Return [X, Y] of the center of cell containing provided text 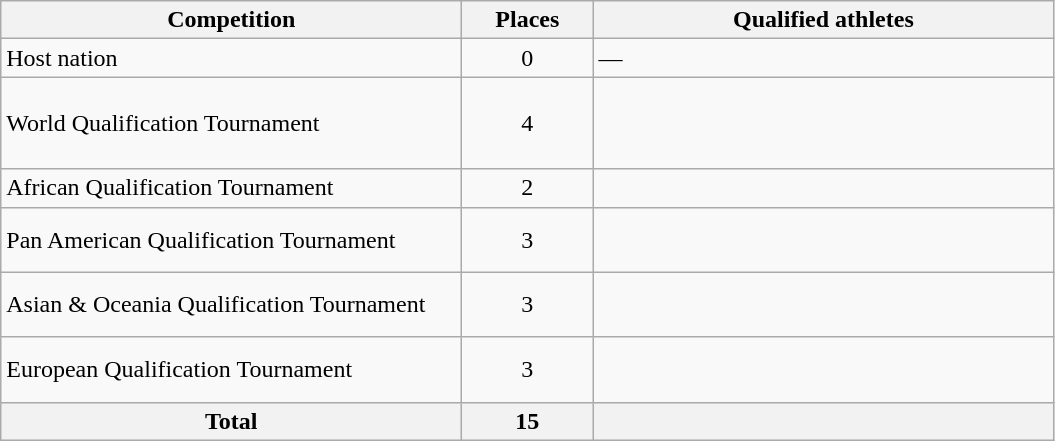
— [824, 58]
World Qualification Tournament [232, 123]
Places [528, 20]
Pan American Qualification Tournament [232, 240]
15 [528, 421]
European Qualification Tournament [232, 370]
Competition [232, 20]
Asian & Oceania Qualification Tournament [232, 304]
0 [528, 58]
4 [528, 123]
Host nation [232, 58]
Qualified athletes [824, 20]
Total [232, 421]
2 [528, 188]
African Qualification Tournament [232, 188]
